Extract the (X, Y) coordinate from the center of the cell holding the provided text.  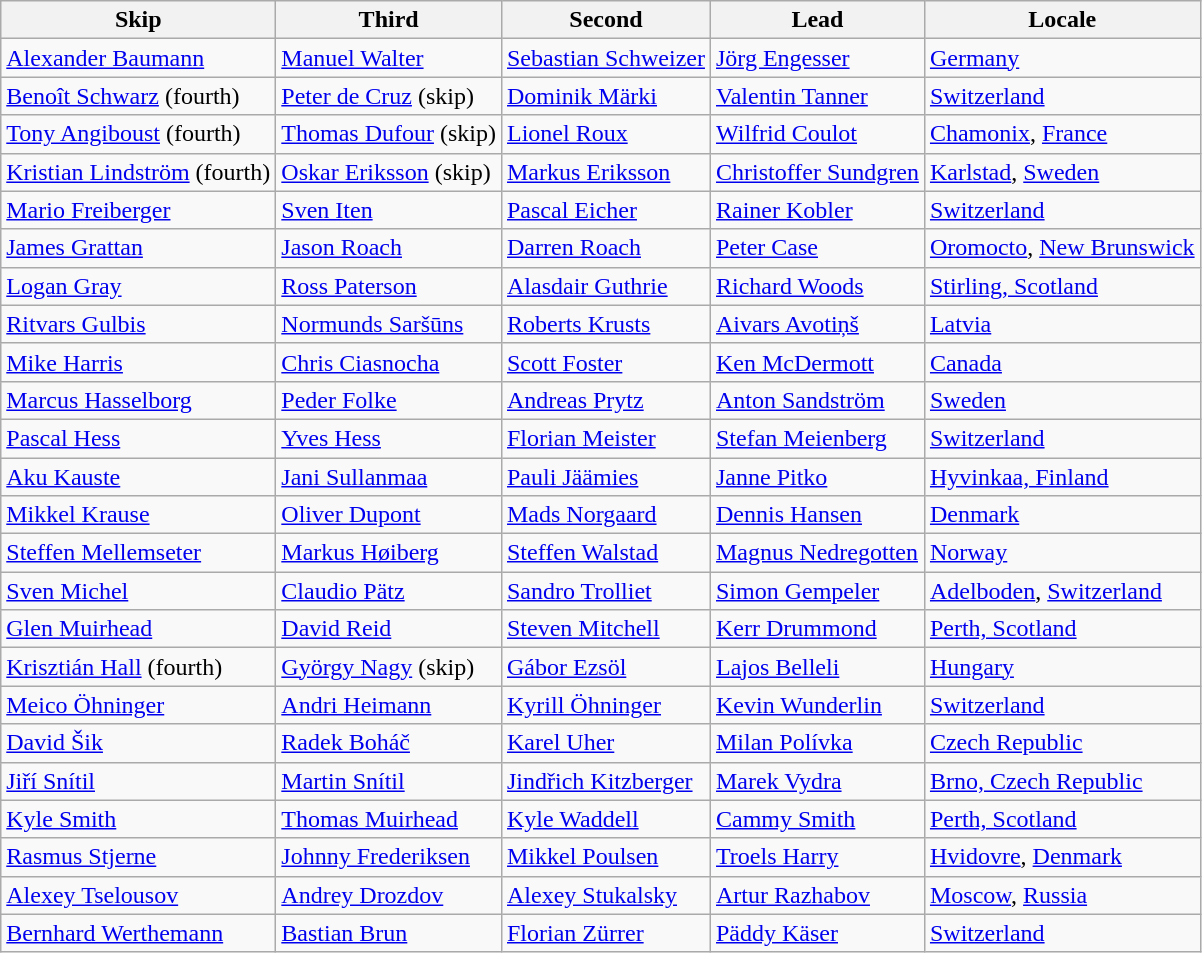
Milan Polívka (817, 743)
Oliver Dupont (389, 515)
Christoffer Sundgren (817, 172)
Chris Ciasnocha (389, 362)
Marek Vydra (817, 781)
Czech Republic (1062, 743)
Kristian Lindström (fourth) (138, 172)
Dominik Märki (606, 96)
Thomas Dufour (skip) (389, 134)
Artur Razhabov (817, 895)
Bastian Brun (389, 933)
Hyvinkaa, Finland (1062, 477)
Hungary (1062, 667)
Lionel Roux (606, 134)
Third (389, 20)
Peder Folke (389, 400)
Aivars Avotiņš (817, 324)
Wilfrid Coulot (817, 134)
Yves Hess (389, 438)
György Nagy (skip) (389, 667)
Canada (1062, 362)
Florian Meister (606, 438)
Markus Høiberg (389, 553)
Tony Angiboust (fourth) (138, 134)
Alexey Stukalsky (606, 895)
Stirling, Scotland (1062, 286)
Mikkel Krause (138, 515)
Lead (817, 20)
Markus Eriksson (606, 172)
Kyrill Öhninger (606, 705)
Darren Roach (606, 248)
Karlstad, Sweden (1062, 172)
Mario Freiberger (138, 210)
Stefan Meienberg (817, 438)
Karel Uher (606, 743)
David Šik (138, 743)
David Reid (389, 629)
Kevin Wunderlin (817, 705)
Päddy Käser (817, 933)
Sweden (1062, 400)
Rasmus Stjerne (138, 857)
Steven Mitchell (606, 629)
Krisztián Hall (fourth) (138, 667)
Magnus Nedregotten (817, 553)
Andrey Drozdov (389, 895)
Jiří Snítil (138, 781)
Hvidovre, Denmark (1062, 857)
Jörg Engesser (817, 58)
Meico Öhninger (138, 705)
Alexey Tselousov (138, 895)
Roberts Krusts (606, 324)
Richard Woods (817, 286)
Jason Roach (389, 248)
Steffen Walstad (606, 553)
Second (606, 20)
Brno, Czech Republic (1062, 781)
Lajos Belleli (817, 667)
Simon Gempeler (817, 591)
Alexander Baumann (138, 58)
Thomas Muirhead (389, 819)
Oromocto, New Brunswick (1062, 248)
Janne Pitko (817, 477)
Moscow, Russia (1062, 895)
Denmark (1062, 515)
Valentin Tanner (817, 96)
Marcus Hasselborg (138, 400)
Mike Harris (138, 362)
Manuel Walter (389, 58)
Anton Sandström (817, 400)
Kerr Drummond (817, 629)
Logan Gray (138, 286)
Sandro Trolliet (606, 591)
Sven Michel (138, 591)
Ross Paterson (389, 286)
James Grattan (138, 248)
Dennis Hansen (817, 515)
Chamonix, France (1062, 134)
Jani Sullanmaa (389, 477)
Glen Muirhead (138, 629)
Johnny Frederiksen (389, 857)
Peter de Cruz (skip) (389, 96)
Ritvars Gulbis (138, 324)
Normunds Saršūns (389, 324)
Latvia (1062, 324)
Rainer Kobler (817, 210)
Ken McDermott (817, 362)
Pascal Eicher (606, 210)
Benoît Schwarz (fourth) (138, 96)
Andreas Prytz (606, 400)
Pauli Jäämies (606, 477)
Martin Snítil (389, 781)
Andri Heimann (389, 705)
Alasdair Guthrie (606, 286)
Kyle Smith (138, 819)
Germany (1062, 58)
Scott Foster (606, 362)
Adelboden, Switzerland (1062, 591)
Bernhard Werthemann (138, 933)
Sven Iten (389, 210)
Claudio Pätz (389, 591)
Peter Case (817, 248)
Kyle Waddell (606, 819)
Sebastian Schweizer (606, 58)
Skip (138, 20)
Aku Kauste (138, 477)
Steffen Mellemseter (138, 553)
Cammy Smith (817, 819)
Pascal Hess (138, 438)
Mikkel Poulsen (606, 857)
Jindřich Kitzberger (606, 781)
Florian Zürrer (606, 933)
Norway (1062, 553)
Locale (1062, 20)
Oskar Eriksson (skip) (389, 172)
Gábor Ezsöl (606, 667)
Troels Harry (817, 857)
Mads Norgaard (606, 515)
Radek Boháč (389, 743)
